From the cell containing the given text, extract its center point as [X, Y] coordinate. 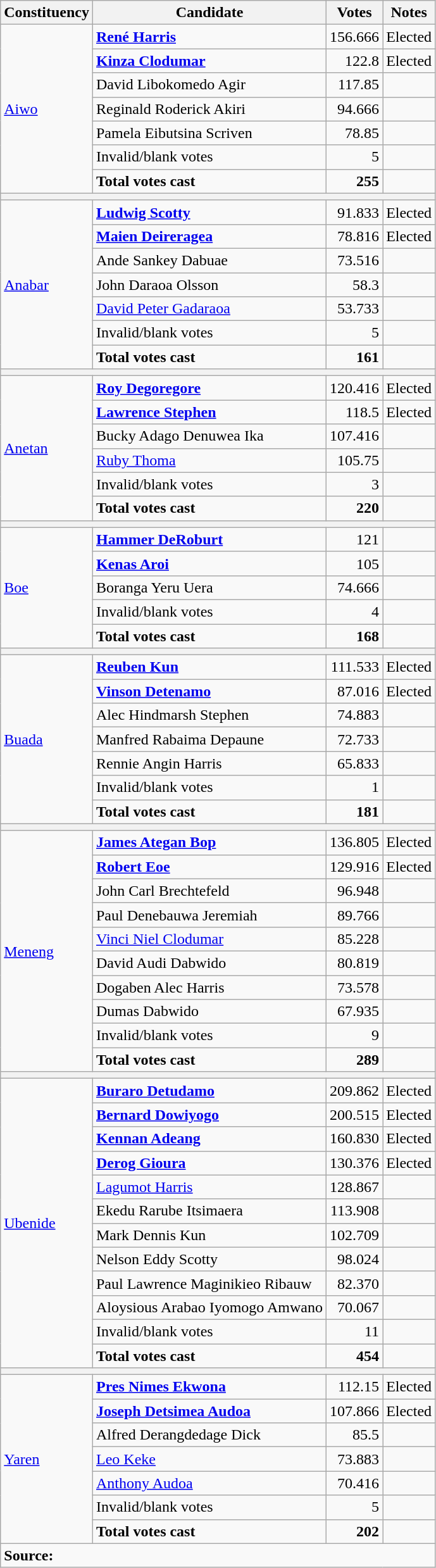
74.883 [354, 715]
Reuben Kun [209, 667]
94.666 [354, 109]
Boe [47, 587]
David Libokomedo Agir [209, 85]
118.5 [354, 412]
255 [354, 181]
89.766 [354, 915]
Anetan [47, 448]
Ruby Thoma [209, 460]
Pres Nimes Ekwona [209, 1387]
120.416 [354, 388]
70.067 [354, 1307]
136.805 [354, 843]
53.733 [354, 309]
Kinza Clodumar [209, 61]
Candidate [209, 13]
454 [354, 1355]
130.376 [354, 1163]
128.867 [354, 1187]
René Harris [209, 37]
Bernard Dowiyogo [209, 1115]
Alfred Derangdedage Dick [209, 1435]
Anabar [47, 284]
Alec Hindmarsh Stephen [209, 715]
129.916 [354, 867]
Lawrence Stephen [209, 412]
161 [354, 357]
112.15 [354, 1387]
82.370 [354, 1283]
11 [354, 1331]
John Carl Brechtefeld [209, 891]
74.666 [354, 587]
65.833 [354, 763]
Anthony Audoa [209, 1483]
3 [354, 484]
Paul Lawrence Maginikieo Ribauw [209, 1283]
73.883 [354, 1459]
122.8 [354, 61]
Manfred Rabaima Depaune [209, 739]
Aiwo [47, 109]
4 [354, 612]
200.515 [354, 1115]
Source: [218, 1555]
98.024 [354, 1259]
87.016 [354, 691]
160.830 [354, 1139]
Kennan Adeang [209, 1139]
Ekedu Rarube Itsimaera [209, 1211]
105 [354, 563]
Paul Denebauwa Jeremiah [209, 915]
Ande Sankey Dabuae [209, 260]
Ludwig Scotty [209, 212]
220 [354, 508]
Constituency [47, 13]
Hammer DeRoburt [209, 539]
111.533 [354, 667]
85.228 [354, 939]
Dogaben Alec Harris [209, 987]
113.908 [354, 1211]
70.416 [354, 1483]
Rennie Angin Harris [209, 763]
Nelson Eddy Scotty [209, 1259]
9 [354, 1036]
80.819 [354, 963]
Maien Deireragea [209, 236]
96.948 [354, 891]
85.5 [354, 1435]
Buraro Detudamo [209, 1091]
117.85 [354, 85]
Buada [47, 739]
181 [354, 812]
Vinson Detenamo [209, 691]
Ubenide [47, 1223]
289 [354, 1060]
Boranga Yeru Uera [209, 587]
James Ategan Bop [209, 843]
Kenas Aroi [209, 563]
202 [354, 1531]
Aloysious Arabao Iyomogo Amwano [209, 1307]
209.862 [354, 1091]
Votes [354, 13]
Notes [409, 13]
1 [354, 787]
Robert Eoe [209, 867]
Bucky Adago Denuwea Ika [209, 436]
78.85 [354, 133]
Lagumot Harris [209, 1187]
Leo Keke [209, 1459]
73.516 [354, 260]
67.935 [354, 1012]
Roy Degoregore [209, 388]
Joseph Detsimea Audoa [209, 1411]
Mark Dennis Kun [209, 1235]
105.75 [354, 460]
Reginald Roderick Akiri [209, 109]
107.866 [354, 1411]
121 [354, 539]
Meneng [47, 951]
Derog Gioura [209, 1163]
58.3 [354, 284]
David Peter Gadaraoa [209, 309]
102.709 [354, 1235]
168 [354, 636]
156.666 [354, 37]
107.416 [354, 436]
David Audi Dabwido [209, 963]
78.816 [354, 236]
73.578 [354, 987]
Dumas Dabwido [209, 1012]
72.733 [354, 739]
Yaren [47, 1459]
John Daraoa Olsson [209, 284]
Vinci Niel Clodumar [209, 939]
Pamela Eibutsina Scriven [209, 133]
91.833 [354, 212]
